Search for the cell housing the specified text and yield its (X, Y) center coordinate. 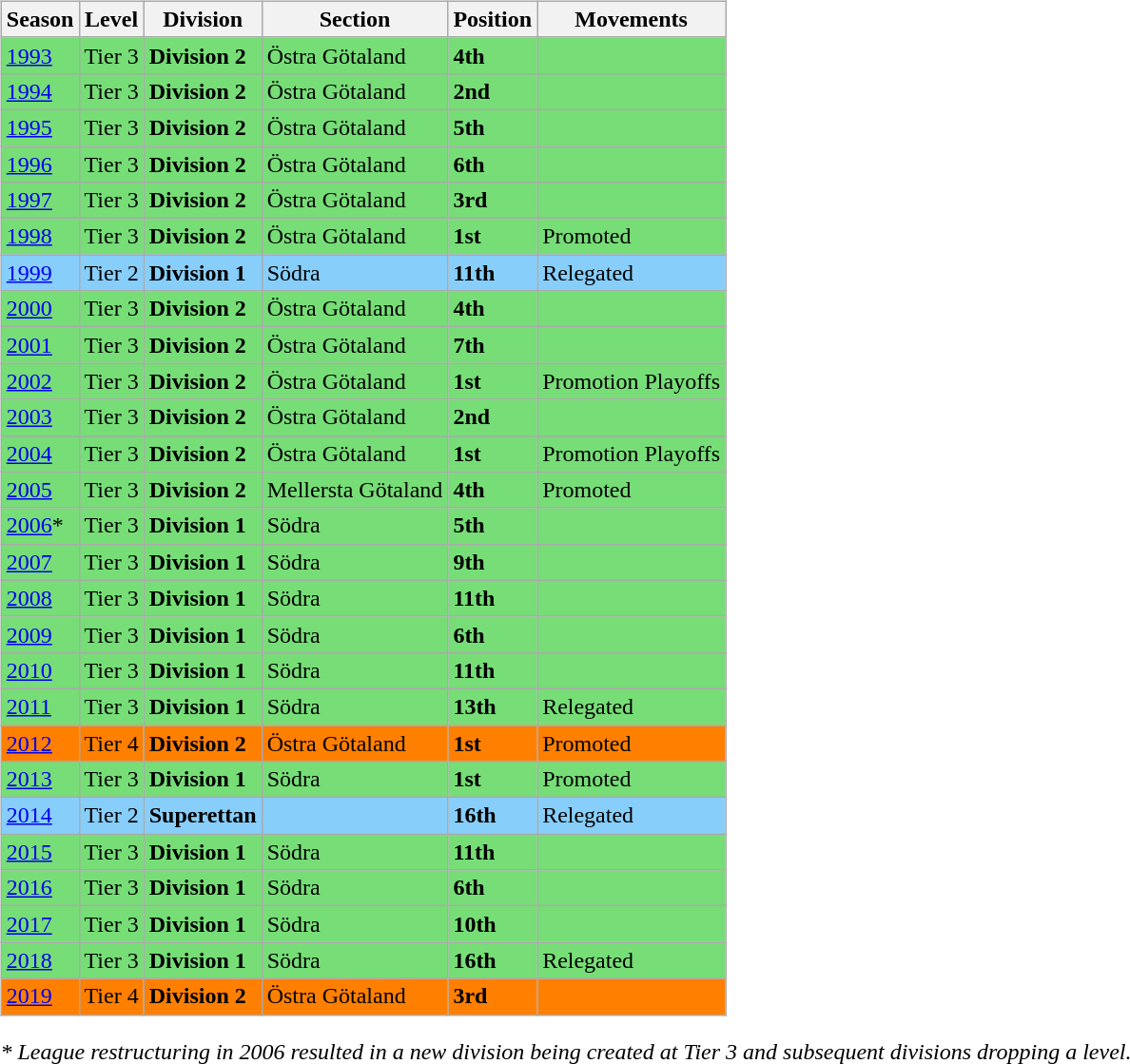
Season (40, 19)
2019 (40, 996)
Position (493, 19)
2011 (40, 706)
2014 (40, 816)
Movements (632, 19)
Level (111, 19)
Mellersta Götaland (355, 490)
9th (493, 562)
2016 (40, 888)
1994 (40, 91)
2015 (40, 852)
Superettan (203, 816)
Section (355, 19)
1999 (40, 273)
Division (203, 19)
2004 (40, 454)
2013 (40, 780)
2012 (40, 743)
2001 (40, 345)
2017 (40, 924)
1998 (40, 237)
2009 (40, 634)
2006* (40, 526)
2002 (40, 381)
1993 (40, 55)
1995 (40, 127)
2018 (40, 960)
13th (493, 706)
2000 (40, 309)
2008 (40, 598)
10th (493, 924)
1996 (40, 164)
2005 (40, 490)
2007 (40, 562)
7th (493, 345)
2003 (40, 417)
2010 (40, 670)
1997 (40, 201)
